Capture the cell that displays the provided text and extract its (x, y) central coordinate. 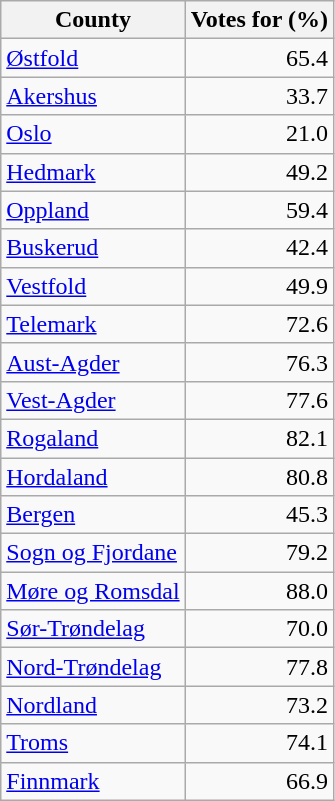
42.4 (259, 248)
Votes for (%) (259, 20)
Bergen (93, 515)
76.3 (259, 362)
Nord-Trøndelag (93, 667)
88.0 (259, 591)
Sør-Trøndelag (93, 629)
77.8 (259, 667)
59.4 (259, 210)
70.0 (259, 629)
Oslo (93, 134)
73.2 (259, 705)
77.6 (259, 400)
Rogaland (93, 438)
82.1 (259, 438)
49.9 (259, 286)
Hordaland (93, 477)
Vest-Agder (93, 400)
Oppland (93, 210)
Aust-Agder (93, 362)
County (93, 20)
Finnmark (93, 781)
Buskerud (93, 248)
79.2 (259, 553)
21.0 (259, 134)
33.7 (259, 96)
Telemark (93, 324)
Troms (93, 743)
65.4 (259, 58)
Østfold (93, 58)
74.1 (259, 743)
45.3 (259, 515)
49.2 (259, 172)
Vestfold (93, 286)
Akershus (93, 96)
Sogn og Fjordane (93, 553)
Hedmark (93, 172)
66.9 (259, 781)
Nordland (93, 705)
72.6 (259, 324)
Møre og Romsdal (93, 591)
80.8 (259, 477)
